Return the (x, y) coordinate for the center point of the cell that contains the specified text.  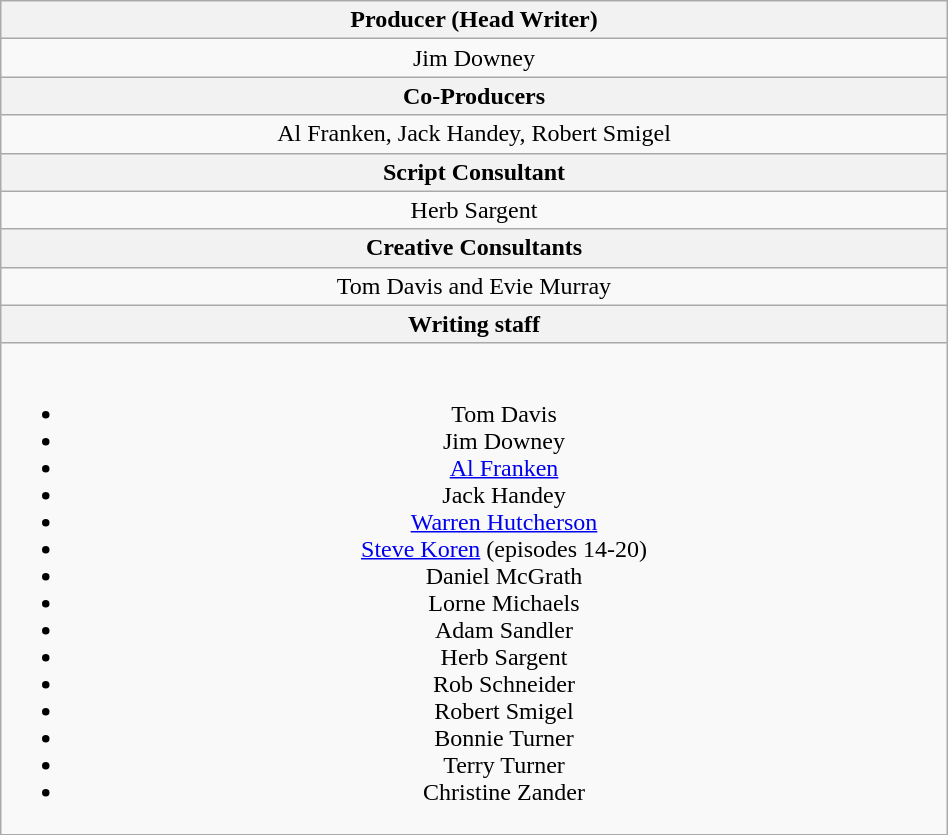
Al Franken, Jack Handey, Robert Smigel (474, 134)
Writing staff (474, 324)
Tom Davis and Evie Murray (474, 286)
Producer (Head Writer) (474, 20)
Creative Consultants (474, 248)
Co-Producers (474, 96)
Script Consultant (474, 172)
Jim Downey (474, 58)
Herb Sargent (474, 210)
